For the text-containing cell, return its midpoint in (X, Y) coordinate format. 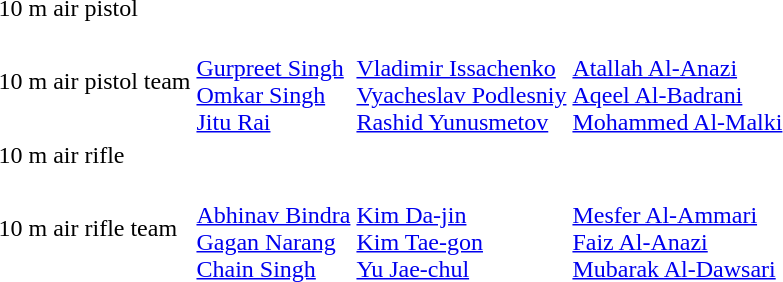
Vladimir IssachenkoVyacheslav PodlesniyRashid Yunusmetov (462, 82)
Gurpreet SinghOmkar SinghJitu Rai (274, 82)
